Capture the cell that displays the provided text and extract its (X, Y) central coordinate. 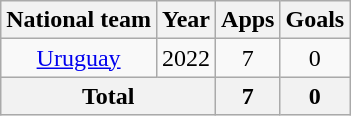
Year (186, 20)
Total (108, 96)
National team (79, 20)
Apps (248, 20)
Goals (315, 20)
Uruguay (79, 58)
2022 (186, 58)
